Locate the cell with the specified text and output its (X, Y) center coordinate. 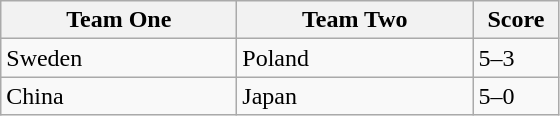
Score (516, 20)
Sweden (119, 58)
Team Two (355, 20)
5–0 (516, 96)
Team One (119, 20)
Japan (355, 96)
China (119, 96)
5–3 (516, 58)
Poland (355, 58)
